Capture the cell that displays the provided text and extract its [x, y] central coordinate. 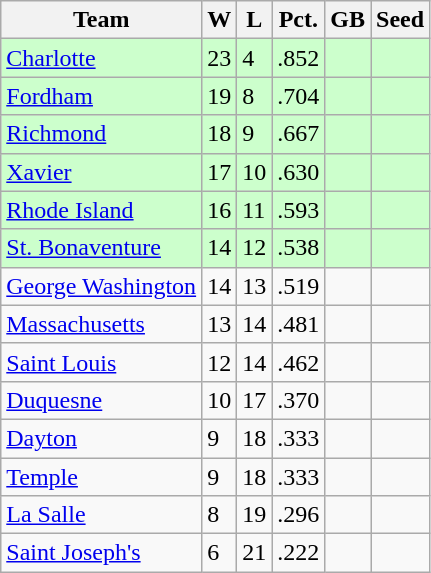
.538 [298, 248]
.370 [298, 400]
W [220, 20]
.704 [298, 96]
Saint Joseph's [102, 553]
.296 [298, 515]
Duquesne [102, 400]
Charlotte [102, 58]
St. Bonaventure [102, 248]
Massachusetts [102, 324]
La Salle [102, 515]
Xavier [102, 172]
Richmond [102, 134]
16 [220, 210]
Saint Louis [102, 362]
.462 [298, 362]
Pct. [298, 20]
21 [254, 553]
.667 [298, 134]
Dayton [102, 438]
.481 [298, 324]
.593 [298, 210]
.852 [298, 58]
Fordham [102, 96]
.222 [298, 553]
Rhode Island [102, 210]
4 [254, 58]
GB [348, 20]
George Washington [102, 286]
.630 [298, 172]
11 [254, 210]
L [254, 20]
Team [102, 20]
6 [220, 553]
23 [220, 58]
Temple [102, 477]
Seed [400, 20]
.519 [298, 286]
